Pinpoint the cell where the given text exists, returning its [x, y] midpoint coordinate. 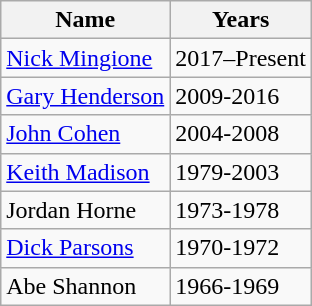
Dick Parsons [86, 248]
Name [86, 20]
2017–Present [241, 58]
Gary Henderson [86, 96]
2004-2008 [241, 134]
Years [241, 20]
Keith Madison [86, 172]
1979-2003 [241, 172]
1973-1978 [241, 210]
Nick Mingione [86, 58]
John Cohen [86, 134]
Jordan Horne [86, 210]
2009-2016 [241, 96]
Abe Shannon [86, 286]
1970-1972 [241, 248]
1966-1969 [241, 286]
